Scan for the cell matching the given text and deliver its [x, y] coordinate at center. 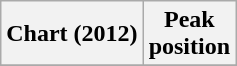
Chart (2012) [72, 34]
Peakposition [189, 34]
